Locate the cell with the specified text and output its (X, Y) center coordinate. 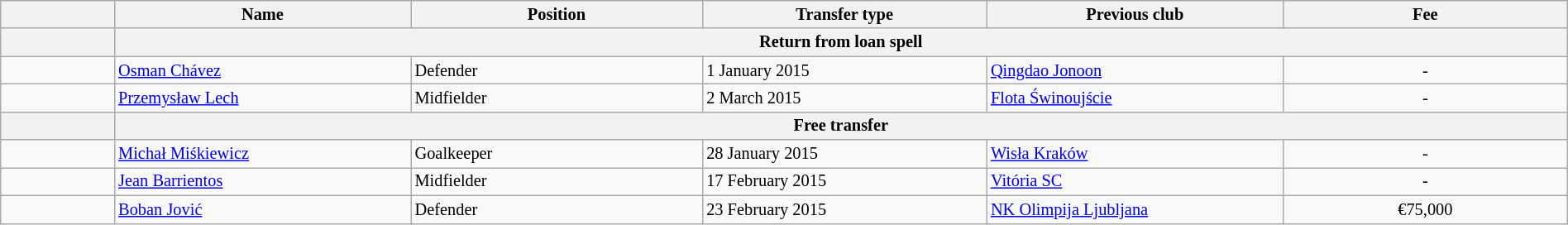
Flota Świnoujście (1135, 98)
2 March 2015 (844, 98)
23 February 2015 (844, 209)
17 February 2015 (844, 181)
Michał Miśkiewicz (262, 154)
NK Olimpija Ljubljana (1135, 209)
1 January 2015 (844, 70)
Wisła Kraków (1135, 154)
Boban Jović (262, 209)
Vitória SC (1135, 181)
Osman Chávez (262, 70)
Qingdao Jonoon (1135, 70)
Position (557, 14)
Previous club (1135, 14)
28 January 2015 (844, 154)
Jean Barrientos (262, 181)
Fee (1425, 14)
Transfer type (844, 14)
Free transfer (840, 126)
Name (262, 14)
€75,000 (1425, 209)
Goalkeeper (557, 154)
Return from loan spell (840, 42)
Przemysław Lech (262, 98)
